Return [X, Y] of the center of cell containing provided text 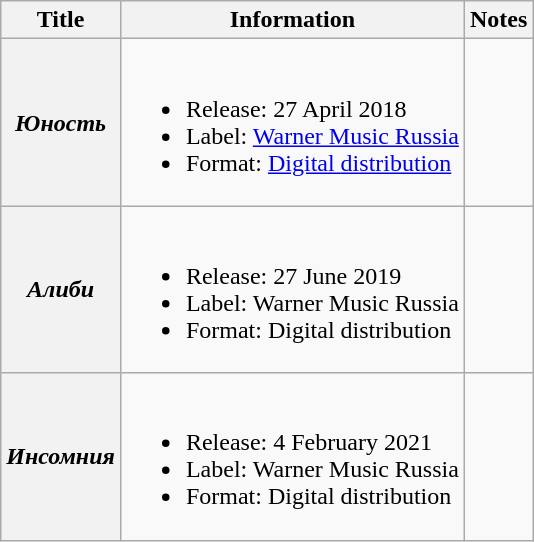
Алиби [61, 290]
Release: 27 June 2019Label: Warner Music RussiaFormat: Digital distribution [292, 290]
Юность [61, 122]
Release: 4 February 2021Label: Warner Music RussiaFormat: Digital distribution [292, 456]
Notes [498, 20]
Information [292, 20]
Title [61, 20]
Инсомния [61, 456]
Release: 27 April 2018Label: Warner Music RussiaFormat: Digital distribution [292, 122]
